Scan for the cell matching the given text and deliver its [X, Y] coordinate at center. 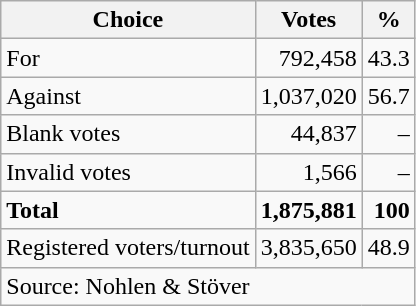
% [388, 20]
Votes [308, 20]
44,837 [308, 134]
48.9 [388, 248]
Source: Nohlen & Stöver [208, 286]
Registered voters/turnout [128, 248]
1,875,881 [308, 210]
Choice [128, 20]
Against [128, 96]
100 [388, 210]
3,835,650 [308, 248]
1,037,020 [308, 96]
Total [128, 210]
Invalid votes [128, 172]
For [128, 58]
43.3 [388, 58]
1,566 [308, 172]
Blank votes [128, 134]
792,458 [308, 58]
56.7 [388, 96]
